Search for the cell housing the specified text and yield its [x, y] center coordinate. 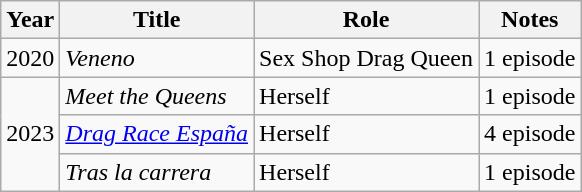
Notes [530, 20]
Title [157, 20]
Tras la carrera [157, 172]
4 episode [530, 134]
Veneno [157, 58]
Year [30, 20]
2023 [30, 134]
Sex Shop Drag Queen [366, 58]
Drag Race España [157, 134]
Role [366, 20]
2020 [30, 58]
Meet the Queens [157, 96]
